Locate the cell with the specified text and output its (x, y) center coordinate. 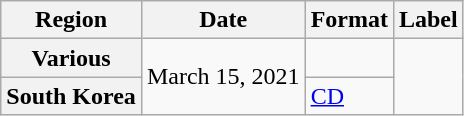
CD (349, 96)
Region (72, 20)
March 15, 2021 (223, 77)
Various (72, 58)
Format (349, 20)
Label (428, 20)
Date (223, 20)
South Korea (72, 96)
